Output the (x, y) coordinate of the center of the cell containing the given text.  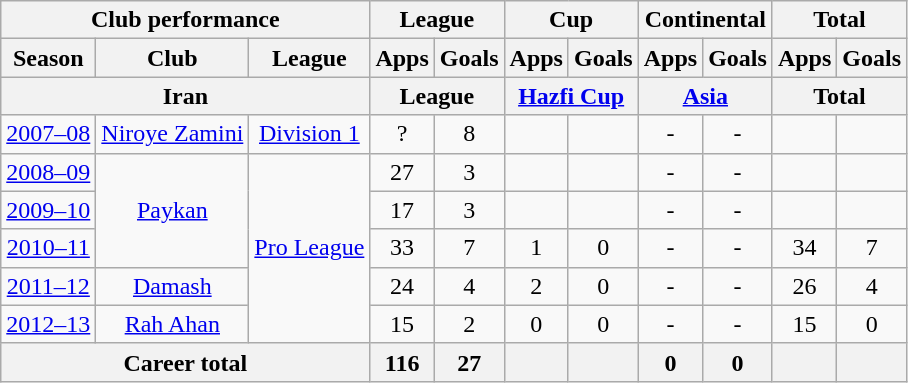
24 (402, 286)
Iran (186, 96)
2012–13 (48, 324)
Damash (172, 286)
26 (804, 286)
2011–12 (48, 286)
116 (402, 362)
2008–09 (48, 172)
Paykan (172, 210)
Season (48, 58)
2007–08 (48, 134)
2009–10 (48, 210)
Continental (705, 20)
Club performance (186, 20)
1 (536, 248)
Niroye Zamini (172, 134)
Division 1 (310, 134)
33 (402, 248)
8 (469, 134)
Hazfi Cup (571, 96)
Pro League (310, 248)
Club (172, 58)
Rah Ahan (172, 324)
34 (804, 248)
17 (402, 210)
2010–11 (48, 248)
? (402, 134)
Career total (186, 362)
Cup (571, 20)
Asia (705, 96)
